Output the (X, Y) coordinate of the center of the cell containing the given text.  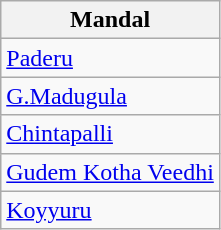
Gudem Kotha Veedhi (110, 172)
Paderu (110, 58)
Mandal (110, 20)
G.Madugula (110, 96)
Chintapalli (110, 134)
Koyyuru (110, 210)
